Scan for the cell matching the given text and deliver its (X, Y) coordinate at center. 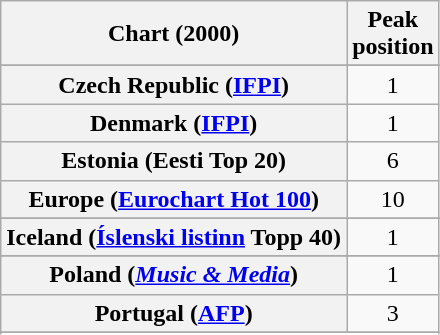
Portugal (AFP) (174, 313)
10 (393, 199)
Denmark (IFPI) (174, 123)
Chart (2000) (174, 34)
Estonia (Eesti Top 20) (174, 161)
Peakposition (393, 34)
Iceland (Íslenski listinn Topp 40) (174, 237)
Poland (Music & Media) (174, 275)
6 (393, 161)
Europe (Eurochart Hot 100) (174, 199)
Czech Republic (IFPI) (174, 85)
3 (393, 313)
